Extract the (X, Y) coordinate from the center of the cell holding the provided text.  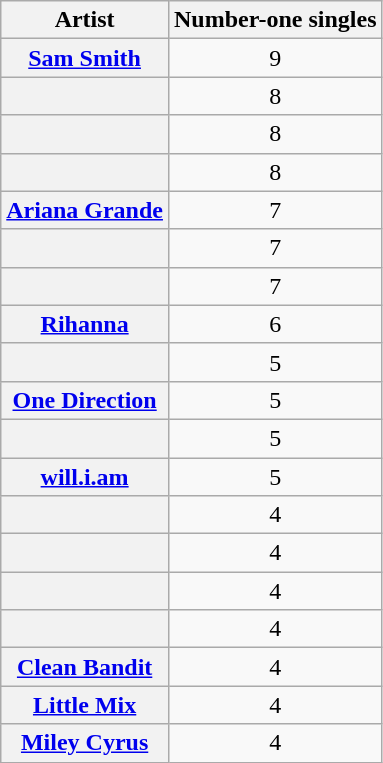
will.i.am (85, 477)
Clean Bandit (85, 667)
Artist (85, 20)
One Direction (85, 400)
Number-one singles (275, 20)
Ariana Grande (85, 210)
9 (275, 58)
Rihanna (85, 324)
Miley Cyrus (85, 743)
6 (275, 324)
Little Mix (85, 705)
Sam Smith (85, 58)
